Provide the [X, Y] coordinate of the cell's center where the given text is located.  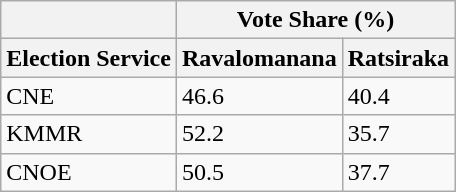
40.4 [398, 96]
37.7 [398, 172]
KMMR [89, 134]
Ratsiraka [398, 58]
CNE [89, 96]
46.6 [259, 96]
CNOE [89, 172]
Election Service [89, 58]
52.2 [259, 134]
Ravalomanana [259, 58]
35.7 [398, 134]
Vote Share (%) [315, 20]
50.5 [259, 172]
